Return (X, Y) of the center of cell containing provided text 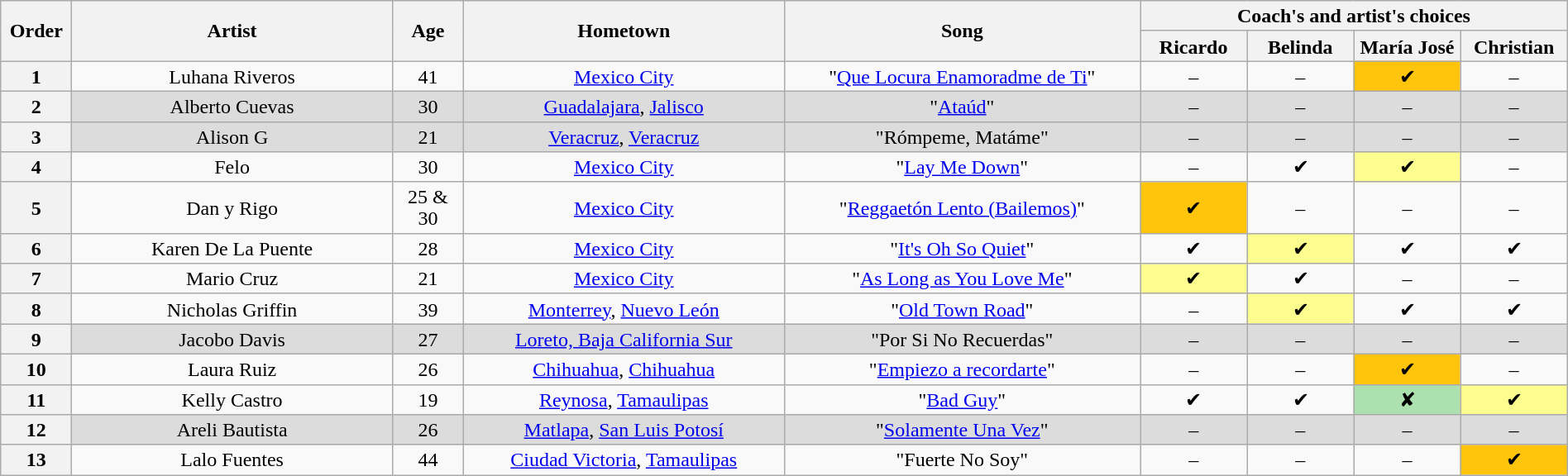
Alberto Cuevas (232, 106)
Luhana Riveros (232, 76)
5 (36, 207)
8 (36, 309)
Christian (1513, 46)
2 (36, 106)
Kelly Castro (232, 400)
6 (36, 248)
"It's Oh So Quiet" (963, 248)
Guadalajara, Jalisco (624, 106)
Karen De La Puente (232, 248)
"Rómpeme, Matáme" (963, 137)
"Que Locura Enamoradme de Ti" (963, 76)
Reynosa, Tamaulipas (624, 400)
"Reggaetón Lento (Bailemos)" (963, 207)
Belinda (1300, 46)
9 (36, 339)
Order (36, 31)
Song (963, 31)
Veracruz, Veracruz (624, 137)
Felo (232, 167)
25 & 30 (428, 207)
Alison G (232, 137)
13 (36, 459)
"Ataúd" (963, 106)
Coach's and artist's choices (1355, 17)
19 (428, 400)
"Old Town Road" (963, 309)
Ciudad Victoria, Tamaulipas (624, 459)
"Solamente Una Vez" (963, 430)
7 (36, 279)
"Lay Me Down" (963, 167)
11 (36, 400)
"As Long as You Love Me" (963, 279)
Ricardo (1194, 46)
"Por Si No Recuerdas" (963, 339)
Dan y Rigo (232, 207)
Areli Bautista (232, 430)
✘ (1408, 400)
"Empiezo a recordarte" (963, 369)
Jacobo Davis (232, 339)
Mario Cruz (232, 279)
10 (36, 369)
28 (428, 248)
44 (428, 459)
1 (36, 76)
Monterrey, Nuevo León (624, 309)
Lalo Fuentes (232, 459)
Age (428, 31)
27 (428, 339)
Artist (232, 31)
Matlapa, San Luis Potosí (624, 430)
"Fuerte No Soy" (963, 459)
3 (36, 137)
39 (428, 309)
41 (428, 76)
Nicholas Griffin (232, 309)
Chihuahua, Chihuahua (624, 369)
12 (36, 430)
Hometown (624, 31)
María José (1408, 46)
Loreto, Baja California Sur (624, 339)
4 (36, 167)
"Bad Guy" (963, 400)
Laura Ruiz (232, 369)
